Detect which cell encompasses the target text, then output its (X, Y) center coordinate. 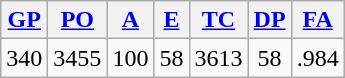
100 (130, 58)
3455 (78, 58)
E (172, 20)
FA (318, 20)
.984 (318, 58)
340 (24, 58)
DP (270, 20)
3613 (218, 58)
TC (218, 20)
GP (24, 20)
A (130, 20)
PO (78, 20)
